Find where the given text appears and provide that cell's center as (X, Y) coordinate. 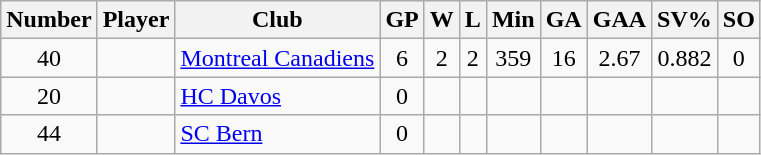
Min (513, 20)
2.67 (619, 58)
SO (738, 20)
SC Bern (278, 134)
Montreal Canadiens (278, 58)
40 (49, 58)
W (442, 20)
Number (49, 20)
Player (136, 20)
GAA (619, 20)
Club (278, 20)
16 (564, 58)
20 (49, 96)
L (472, 20)
GP (402, 20)
6 (402, 58)
44 (49, 134)
0.882 (685, 58)
GA (564, 20)
SV% (685, 20)
359 (513, 58)
HC Davos (278, 96)
